Pinpoint the cell where the given text exists, returning its (x, y) midpoint coordinate. 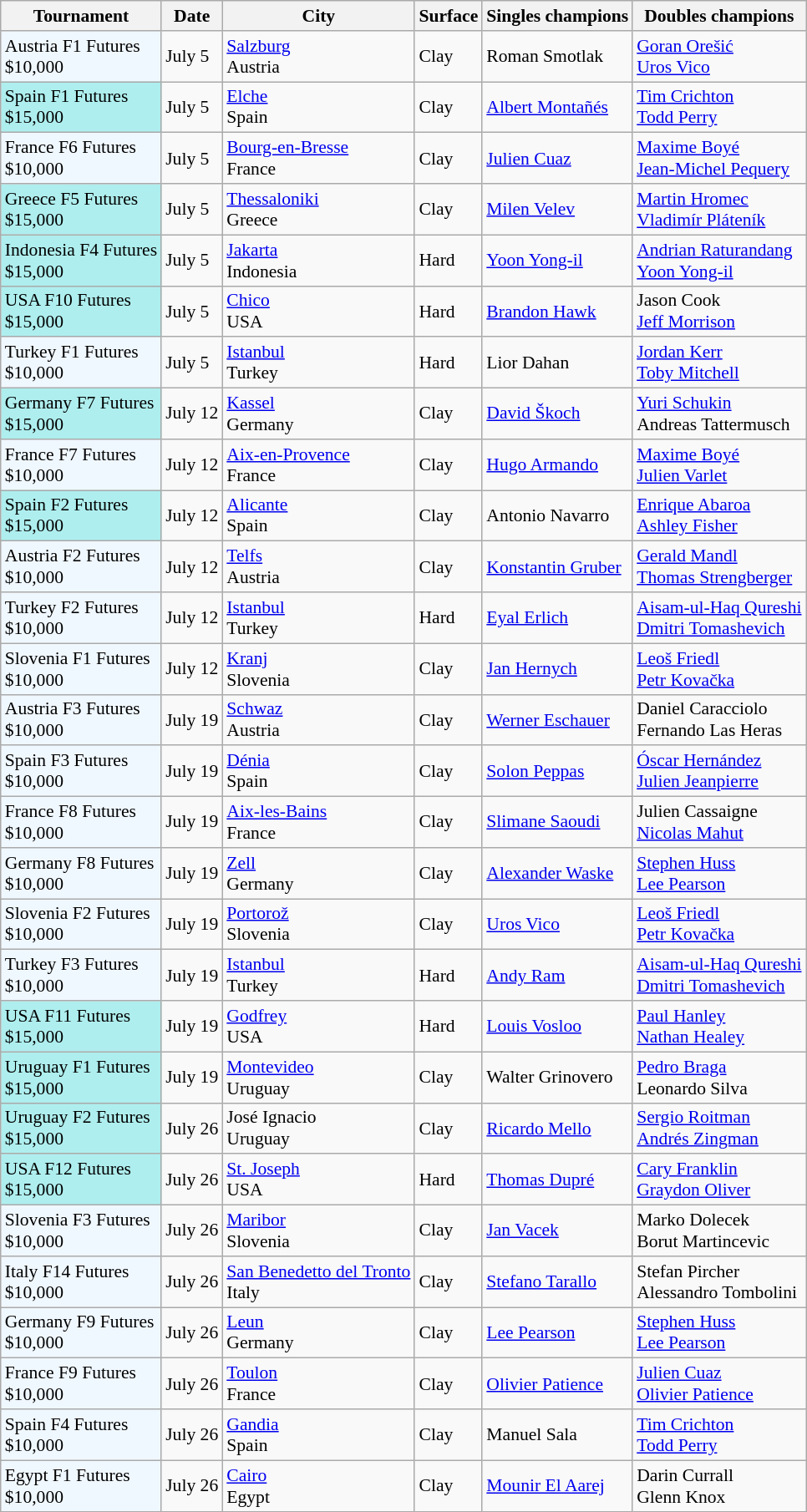
Yoon Yong-il (557, 261)
Solon Peppas (557, 772)
Pedro Braga Leonardo Silva (718, 1078)
TelfsAustria (318, 566)
Olivier Patience (557, 1383)
Stefano Tarallo (557, 1281)
Uruguay F1 Futures$15,000 (81, 1078)
SchwazAustria (318, 720)
Spain F1 Futures$15,000 (81, 107)
Spain F2 Futures$15,000 (81, 516)
Turkey F1 Futures$10,000 (81, 363)
Austria F3 Futures$10,000 (81, 720)
Martin Hromec Vladimír Pláteník (718, 209)
Werner Eschauer (557, 720)
Marko Dolecek Borut Martincevic (718, 1231)
Hugo Armando (557, 464)
Daniel Caracciolo Fernando Las Heras (718, 720)
SalzburgAustria (318, 57)
France F8 Futures$10,000 (81, 822)
David Škoch (557, 414)
Louis Vosloo (557, 1026)
Germany F7 Futures$15,000 (81, 414)
Enrique Abaroa Ashley Fisher (718, 516)
Thomas Dupré (557, 1180)
Yuri Schukin Andreas Tattermusch (718, 414)
MontevideoUruguay (318, 1078)
DéniaSpain (318, 772)
ChicoUSA (318, 311)
KasselGermany (318, 414)
Óscar Hernández Julien Jeanpierre (718, 772)
Stefan Pircher Alessandro Tombolini (718, 1281)
ThessalonikiGreece (318, 209)
Italy F14 Futures$10,000 (81, 1281)
PortorožSlovenia (318, 924)
Greece F5 Futures$15,000 (81, 209)
José IgnacioUruguay (318, 1128)
Turkey F3 Futures$10,000 (81, 976)
GodfreyUSA (318, 1026)
Walter Grinovero (557, 1078)
Julien Cassaigne Nicolas Mahut (718, 822)
Aix-en-ProvenceFrance (318, 464)
Date (192, 16)
Andy Ram (557, 976)
Doubles champions (718, 16)
France F7 Futures$10,000 (81, 464)
ZellGermany (318, 874)
AlicanteSpain (318, 516)
GandiaSpain (318, 1435)
LeunGermany (318, 1333)
Egypt F1 Futures$10,000 (81, 1485)
Konstantin Gruber (557, 566)
St. JosephUSA (318, 1180)
Jason Cook Jeff Morrison (718, 311)
Darin Currall Glenn Knox (718, 1485)
Uros Vico (557, 924)
Jan Vacek (557, 1231)
Milen Velev (557, 209)
San Benedetto del TrontoItaly (318, 1281)
ElcheSpain (318, 107)
Julien Cuaz Olivier Patience (718, 1383)
Singles champions (557, 16)
Indonesia F4 Futures$15,000 (81, 261)
Julien Cuaz (557, 159)
Turkey F2 Futures$10,000 (81, 618)
Antonio Navarro (557, 516)
Germany F8 Futures$10,000 (81, 874)
Albert Montañés (557, 107)
Manuel Sala (557, 1435)
Goran Orešić Uros Vico (718, 57)
Germany F9 Futures$10,000 (81, 1333)
France F6 Futures$10,000 (81, 159)
USA F11 Futures$15,000 (81, 1026)
Paul Hanley Nathan Healey (718, 1026)
Jordan Kerr Toby Mitchell (718, 363)
Alexander Waske (557, 874)
Roman Smotlak (557, 57)
Slovenia F3 Futures$10,000 (81, 1231)
USA F12 Futures$15,000 (81, 1180)
JakartaIndonesia (318, 261)
Andrian Raturandang Yoon Yong-il (718, 261)
USA F10 Futures$15,000 (81, 311)
France F9 Futures$10,000 (81, 1383)
Slovenia F2 Futures$10,000 (81, 924)
Gerald Mandl Thomas Strengberger (718, 566)
Mounir El Aarej (557, 1485)
Maxime Boyé Jean-Michel Pequery (718, 159)
Lior Dahan (557, 363)
Uruguay F2 Futures$15,000 (81, 1128)
Lee Pearson (557, 1333)
Sergio Roitman Andrés Zingman (718, 1128)
ToulonFrance (318, 1383)
Ricardo Mello (557, 1128)
Slovenia F1 Futures$10,000 (81, 668)
Brandon Hawk (557, 311)
CairoEgypt (318, 1485)
Spain F4 Futures$10,000 (81, 1435)
Austria F1 Futures$10,000 (81, 57)
Maxime Boyé Julien Varlet (718, 464)
Jan Hernych (557, 668)
City (318, 16)
Tournament (81, 16)
Bourg-en-BresseFrance (318, 159)
Aix-les-BainsFrance (318, 822)
Spain F3 Futures$10,000 (81, 772)
Austria F2 Futures$10,000 (81, 566)
KranjSlovenia (318, 668)
MariborSlovenia (318, 1231)
Cary Franklin Graydon Oliver (718, 1180)
Slimane Saoudi (557, 822)
Surface (448, 16)
Eyal Erlich (557, 618)
